Locate the cell with the specified text and output its (X, Y) center coordinate. 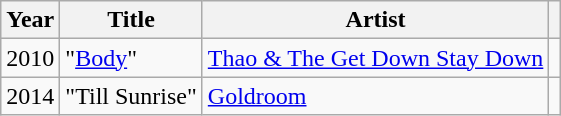
Title (131, 20)
Thao & The Get Down Stay Down (376, 58)
Goldroom (376, 96)
2010 (30, 58)
Artist (376, 20)
Year (30, 20)
"Body" (131, 58)
2014 (30, 96)
"Till Sunrise" (131, 96)
